Identify which cell holds the provided text, then report its [X, Y] central coordinate. 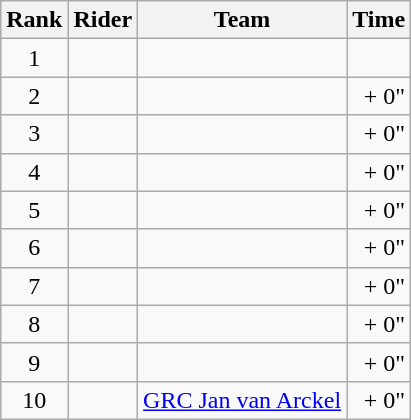
3 [34, 134]
Rider [103, 20]
GRC Jan van Arckel [242, 400]
1 [34, 58]
10 [34, 400]
5 [34, 210]
9 [34, 362]
8 [34, 324]
Time [379, 20]
6 [34, 248]
7 [34, 286]
2 [34, 96]
Rank [34, 20]
4 [34, 172]
Team [242, 20]
